Extract the (X, Y) coordinate from the center of the cell holding the provided text.  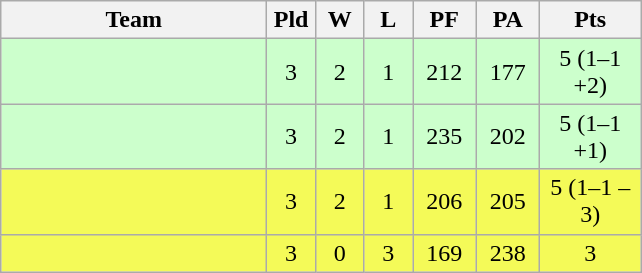
5 (1–1 –3) (590, 202)
238 (508, 253)
169 (444, 253)
Pts (590, 20)
235 (444, 136)
PA (508, 20)
5 (1–1 +2) (590, 72)
5 (1–1 +1) (590, 136)
205 (508, 202)
202 (508, 136)
206 (444, 202)
Pld (292, 20)
L (388, 20)
212 (444, 72)
177 (508, 72)
PF (444, 20)
W (340, 20)
0 (340, 253)
Team (134, 20)
